Provide the (X, Y) coordinate of the cell's center where the given text is located.  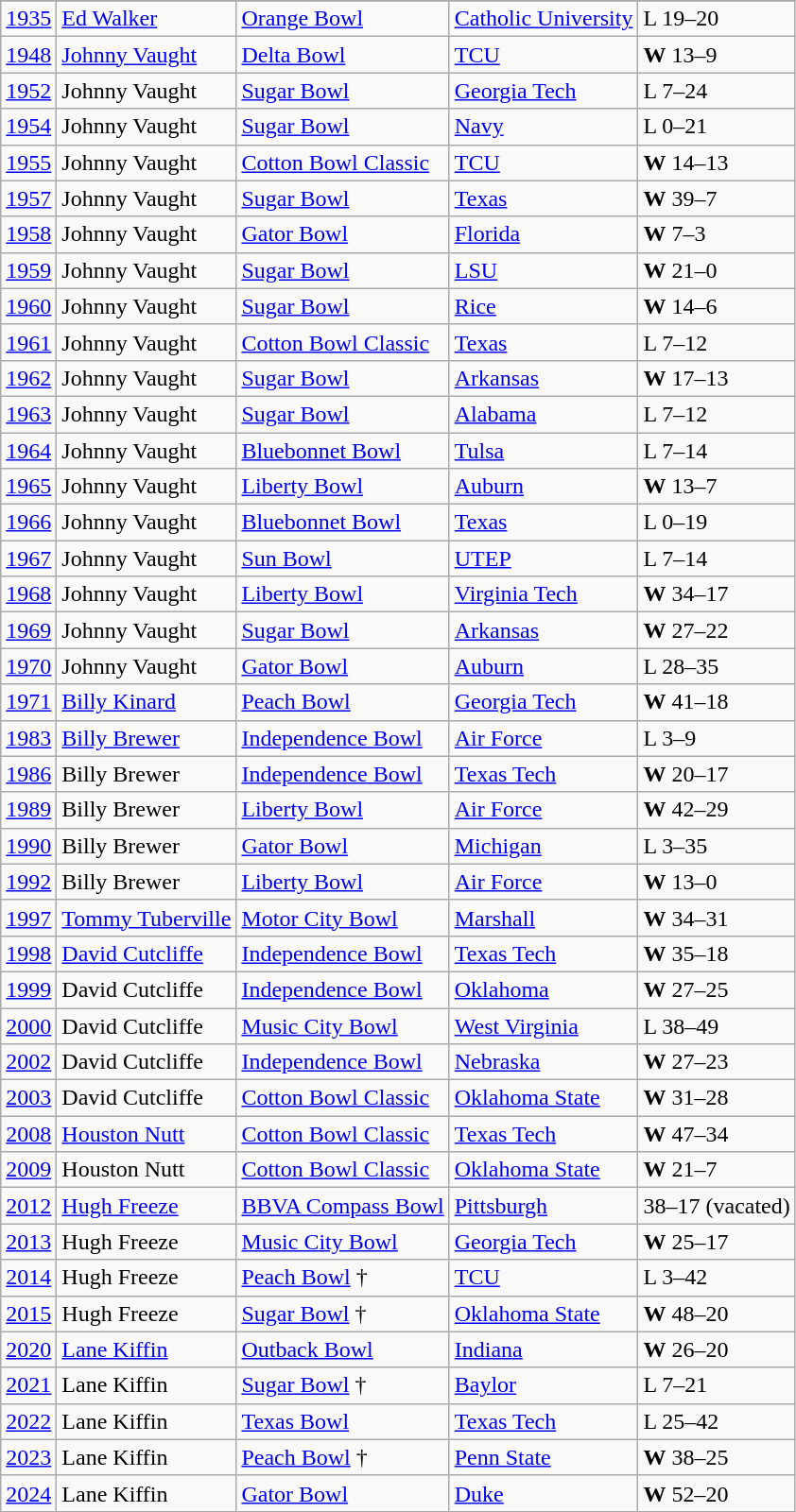
1948 (28, 55)
W 34–17 (717, 594)
Nebraska (544, 1062)
38–17 (vacated) (717, 1206)
Navy (544, 127)
L 7–24 (717, 91)
W 52–20 (717, 1493)
Catholic University (544, 19)
West Virginia (544, 1025)
W 25–17 (717, 1242)
2023 (28, 1457)
L 0–21 (717, 127)
1992 (28, 882)
W 14–6 (717, 306)
Texas Bowl (342, 1421)
1970 (28, 666)
Rice (544, 306)
Indiana (544, 1349)
1998 (28, 954)
W 26–20 (717, 1349)
2009 (28, 1170)
W 31–28 (717, 1098)
1990 (28, 846)
Outback Bowl (342, 1349)
W 14–13 (717, 163)
Ed Walker (147, 19)
L 25–42 (717, 1421)
W 27–25 (717, 989)
1964 (28, 451)
1965 (28, 487)
1971 (28, 702)
Sun Bowl (342, 558)
W 41–18 (717, 702)
2000 (28, 1025)
Billy Kinard (147, 702)
W 48–20 (717, 1314)
1954 (28, 127)
2022 (28, 1421)
Penn State (544, 1457)
1952 (28, 91)
1959 (28, 270)
1967 (28, 558)
Orange Bowl (342, 19)
L 28–35 (717, 666)
Florida (544, 234)
L 7–21 (717, 1385)
1983 (28, 738)
1963 (28, 414)
W 13–0 (717, 882)
Pittsburgh (544, 1206)
Michigan (544, 846)
1986 (28, 774)
1989 (28, 810)
LSU (544, 270)
UTEP (544, 558)
Tulsa (544, 451)
Baylor (544, 1385)
1968 (28, 594)
1966 (28, 523)
1961 (28, 342)
1958 (28, 234)
L 3–42 (717, 1278)
2014 (28, 1278)
1999 (28, 989)
2012 (28, 1206)
Virginia Tech (544, 594)
W 47–34 (717, 1134)
L 0–19 (717, 523)
2020 (28, 1349)
L 38–49 (717, 1025)
BBVA Compass Bowl (342, 1206)
W 7–3 (717, 234)
W 27–23 (717, 1062)
W 38–25 (717, 1457)
1955 (28, 163)
W 35–18 (717, 954)
W 17–13 (717, 378)
1960 (28, 306)
W 27–22 (717, 630)
Alabama (544, 414)
L 19–20 (717, 19)
Delta Bowl (342, 55)
W 21–7 (717, 1170)
Marshall (544, 918)
2002 (28, 1062)
W 34–31 (717, 918)
2003 (28, 1098)
W 42–29 (717, 810)
W 39–7 (717, 198)
W 13–9 (717, 55)
2024 (28, 1493)
1962 (28, 378)
1997 (28, 918)
Oklahoma (544, 989)
Tommy Tuberville (147, 918)
W 21–0 (717, 270)
2021 (28, 1385)
L 3–9 (717, 738)
Peach Bowl (342, 702)
1935 (28, 19)
L 3–35 (717, 846)
1957 (28, 198)
Motor City Bowl (342, 918)
Duke (544, 1493)
W 13–7 (717, 487)
2015 (28, 1314)
1969 (28, 630)
2008 (28, 1134)
W 20–17 (717, 774)
2013 (28, 1242)
